Pinpoint the cell where the given text exists, returning its (x, y) midpoint coordinate. 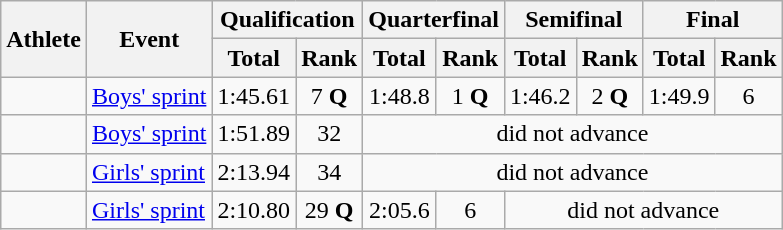
34 (330, 172)
1 Q (470, 96)
29 Q (330, 210)
7 Q (330, 96)
Semifinal (574, 20)
Qualification (288, 20)
Final (712, 20)
1:49.9 (679, 96)
1:48.8 (400, 96)
2:10.80 (254, 210)
2:05.6 (400, 210)
2:13.94 (254, 172)
32 (330, 134)
1:46.2 (540, 96)
Quarterfinal (434, 20)
1:45.61 (254, 96)
Athlete (44, 39)
1:51.89 (254, 134)
2 Q (610, 96)
Event (148, 39)
